From the cell containing the given text, extract its center point as [X, Y] coordinate. 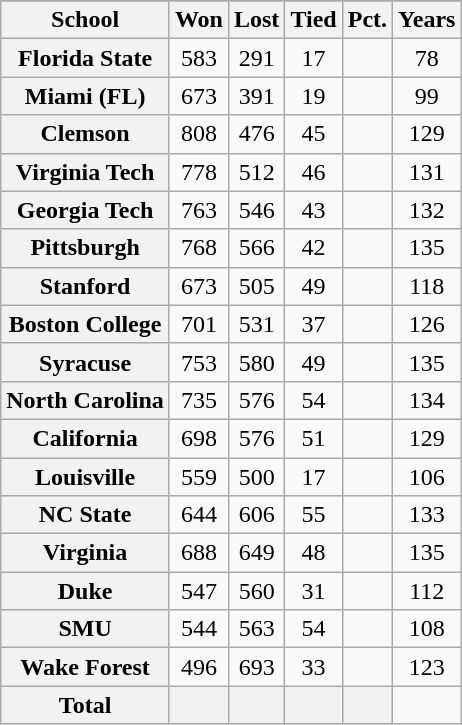
688 [198, 553]
753 [198, 362]
132 [427, 210]
291 [256, 58]
778 [198, 172]
131 [427, 172]
Georgia Tech [86, 210]
768 [198, 248]
118 [427, 286]
560 [256, 591]
Syracuse [86, 362]
Florida State [86, 58]
544 [198, 629]
33 [314, 667]
496 [198, 667]
Pittsburgh [86, 248]
559 [198, 477]
School [86, 20]
108 [427, 629]
126 [427, 324]
547 [198, 591]
Lost [256, 20]
500 [256, 477]
42 [314, 248]
Virginia [86, 553]
43 [314, 210]
531 [256, 324]
735 [198, 400]
51 [314, 438]
California [86, 438]
606 [256, 515]
46 [314, 172]
Pct. [367, 20]
48 [314, 553]
580 [256, 362]
Louisville [86, 477]
Miami (FL) [86, 96]
99 [427, 96]
19 [314, 96]
505 [256, 286]
698 [198, 438]
Won [198, 20]
NC State [86, 515]
Virginia Tech [86, 172]
106 [427, 477]
701 [198, 324]
55 [314, 515]
45 [314, 134]
546 [256, 210]
North Carolina [86, 400]
Tied [314, 20]
31 [314, 591]
476 [256, 134]
Duke [86, 591]
134 [427, 400]
133 [427, 515]
78 [427, 58]
123 [427, 667]
649 [256, 553]
Boston College [86, 324]
Total [86, 705]
763 [198, 210]
112 [427, 591]
Years [427, 20]
693 [256, 667]
583 [198, 58]
563 [256, 629]
SMU [86, 629]
512 [256, 172]
37 [314, 324]
808 [198, 134]
Clemson [86, 134]
566 [256, 248]
391 [256, 96]
Wake Forest [86, 667]
644 [198, 515]
Stanford [86, 286]
